Search for the cell housing the specified text and yield its [X, Y] center coordinate. 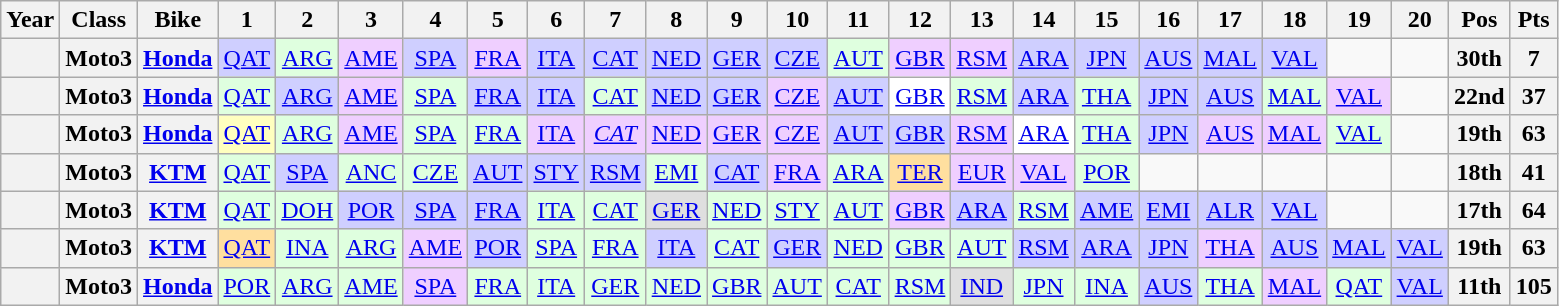
37 [1534, 96]
30th [1479, 58]
12 [920, 20]
16 [1168, 20]
DOH [308, 210]
Pos [1479, 20]
18th [1479, 172]
22nd [1479, 96]
ANC [371, 172]
Bike [178, 20]
4 [435, 20]
41 [1534, 172]
Pts [1534, 20]
17 [1230, 20]
14 [1044, 20]
105 [1534, 286]
ALR [1230, 210]
11th [1479, 286]
15 [1106, 20]
5 [498, 20]
EUR [982, 172]
64 [1534, 210]
Class [99, 20]
9 [737, 20]
19 [1359, 20]
17th [1479, 210]
11 [858, 20]
Year [30, 20]
20 [1420, 20]
18 [1294, 20]
1 [247, 20]
8 [676, 20]
10 [797, 20]
6 [556, 20]
TER [920, 172]
3 [371, 20]
2 [308, 20]
IND [982, 286]
13 [982, 20]
